Return the [X, Y] coordinate for the center point of the cell that contains the specified text.  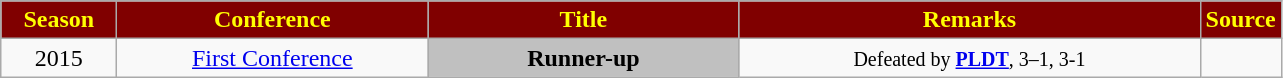
Season [59, 20]
Remarks [970, 20]
Conference [272, 20]
Title [584, 20]
2015 [59, 58]
Runner-up [584, 58]
Source [1240, 20]
First Conference [272, 58]
Defeated by PLDT, 3–1, 3-1 [970, 58]
